Provide the (x, y) coordinate of the cell's center where the given text is located.  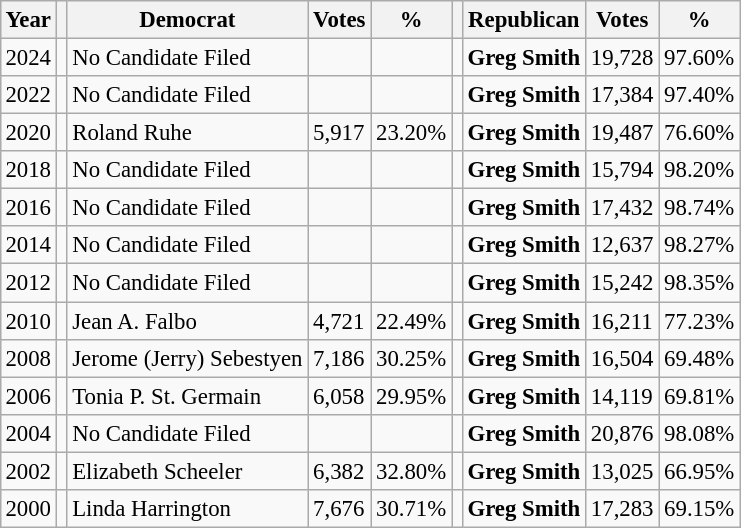
66.95% (700, 471)
5,917 (340, 133)
4,721 (340, 321)
12,637 (622, 245)
69.81% (700, 396)
Tonia P. St. Germain (188, 396)
2024 (28, 57)
6,058 (340, 396)
2004 (28, 433)
2008 (28, 358)
16,211 (622, 321)
14,119 (622, 396)
97.40% (700, 95)
2000 (28, 508)
98.35% (700, 283)
32.80% (412, 471)
Republican (524, 20)
22.49% (412, 321)
2016 (28, 208)
16,504 (622, 358)
2006 (28, 396)
2002 (28, 471)
17,432 (622, 208)
69.15% (700, 508)
2022 (28, 95)
Democrat (188, 20)
6,382 (340, 471)
98.20% (700, 170)
Roland Ruhe (188, 133)
2020 (28, 133)
2018 (28, 170)
2010 (28, 321)
7,186 (340, 358)
Elizabeth Scheeler (188, 471)
19,487 (622, 133)
77.23% (700, 321)
97.60% (700, 57)
98.27% (700, 245)
20,876 (622, 433)
23.20% (412, 133)
13,025 (622, 471)
76.60% (700, 133)
Linda Harrington (188, 508)
29.95% (412, 396)
30.71% (412, 508)
7,676 (340, 508)
98.74% (700, 208)
69.48% (700, 358)
2014 (28, 245)
98.08% (700, 433)
17,283 (622, 508)
15,794 (622, 170)
Jerome (Jerry) Sebestyen (188, 358)
15,242 (622, 283)
19,728 (622, 57)
Jean A. Falbo (188, 321)
Year (28, 20)
2012 (28, 283)
17,384 (622, 95)
30.25% (412, 358)
